Output the [X, Y] coordinate of the center of the cell containing the given text.  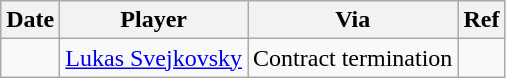
Lukas Svejkovsky [154, 58]
Date [30, 20]
Player [154, 20]
Via [353, 20]
Contract termination [353, 58]
Ref [482, 20]
